Return the (X, Y) coordinate for the center point of the cell that contains the specified text.  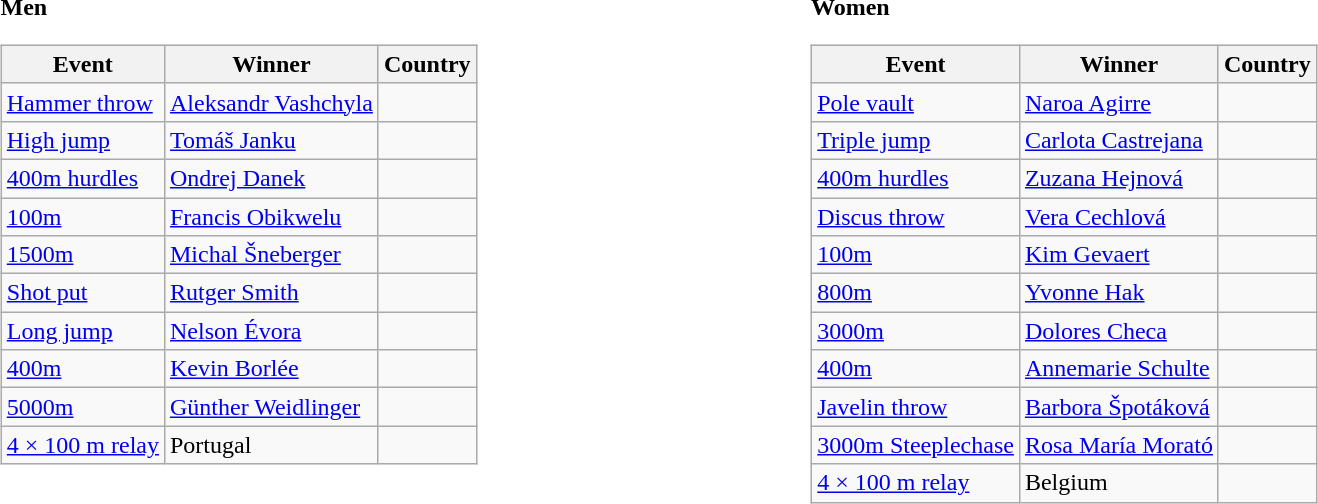
Aleksandr Vashchyla (271, 102)
Michal Šneberger (271, 255)
3000m (916, 331)
Zuzana Hejnová (1118, 178)
High jump (82, 140)
Francis Obikwelu (271, 217)
Kim Gevaert (1118, 255)
Tomáš Janku (271, 140)
Günther Weidlinger (271, 407)
Ondrej Danek (271, 178)
Pole vault (916, 102)
Kevin Borlée (271, 369)
Nelson Évora (271, 331)
Carlota Castrejana (1118, 140)
3000m Steeplechase (916, 445)
Javelin throw (916, 407)
Rosa María Morató (1118, 445)
Rutger Smith (271, 293)
Naroa Agirre (1118, 102)
Discus throw (916, 217)
Belgium (1118, 483)
Portugal (271, 445)
1500m (82, 255)
Dolores Checa (1118, 331)
800m (916, 293)
Hammer throw (82, 102)
Triple jump (916, 140)
Yvonne Hak (1118, 293)
Shot put (82, 293)
Annemarie Schulte (1118, 369)
Barbora Špotáková (1118, 407)
5000m (82, 407)
Long jump (82, 331)
Vera Cechlová (1118, 217)
